For the text-containing cell, return its midpoint in (X, Y) coordinate format. 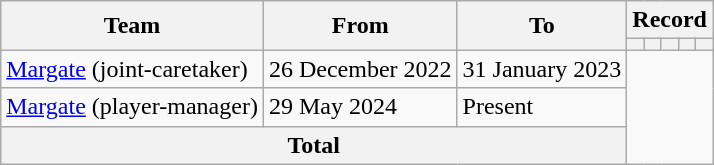
To (542, 26)
Team (132, 26)
Margate (joint-caretaker) (132, 69)
26 December 2022 (360, 69)
Record (670, 20)
Total (314, 145)
From (360, 26)
31 January 2023 (542, 69)
Margate (player-manager) (132, 107)
29 May 2024 (360, 107)
Present (542, 107)
